Return (x, y) of the center of cell containing provided text 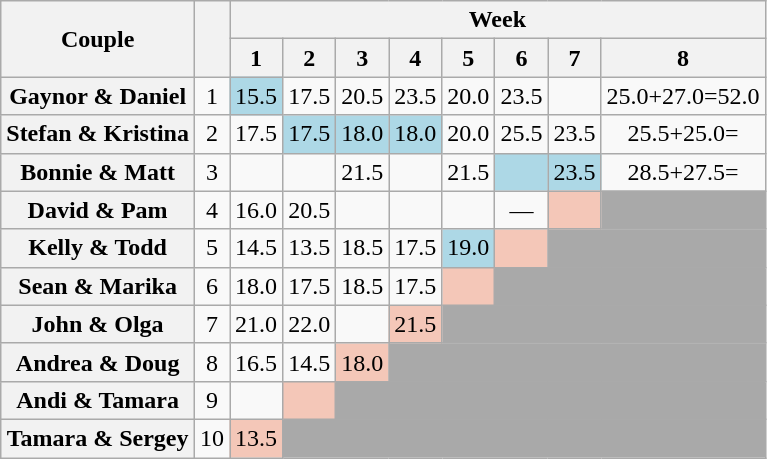
Kelly & Todd (98, 248)
— (522, 210)
David & Pam (98, 210)
25.5+25.0= (683, 134)
Andrea & Doug (98, 362)
Couple (98, 39)
John & Olga (98, 324)
Bonnie & Matt (98, 172)
10 (212, 438)
Stefan & Kristina (98, 134)
25.0+27.0=52.0 (683, 96)
16.5 (256, 362)
Sean & Marika (98, 286)
9 (212, 400)
Week (498, 20)
22.0 (310, 324)
19.0 (468, 248)
15.5 (256, 96)
Andi & Tamara (98, 400)
25.5 (522, 134)
21.0 (256, 324)
Gaynor & Daniel (98, 96)
28.5+27.5= (683, 172)
Tamara & Sergey (98, 438)
16.0 (256, 210)
